Provide the [X, Y] coordinate of the cell's center where the given text is located.  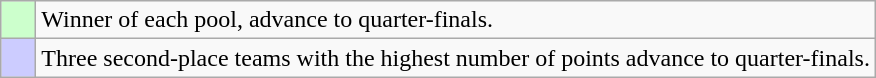
Winner of each pool, advance to quarter-finals. [456, 20]
Three second-place teams with the highest number of points advance to quarter-finals. [456, 58]
